Extract the (x, y) coordinate from the center of the cell holding the provided text.  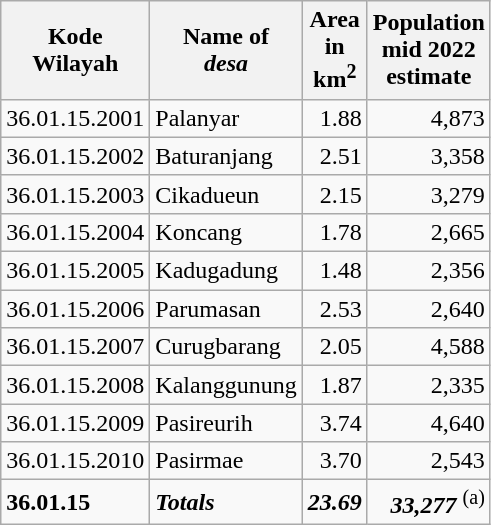
4,588 (428, 347)
Pasireurih (226, 423)
36.01.15.2002 (76, 156)
36.01.15.2001 (76, 118)
Koncang (226, 232)
23.69 (334, 502)
2,543 (428, 461)
3.74 (334, 423)
Kadugadung (226, 271)
2,356 (428, 271)
2.05 (334, 347)
1.88 (334, 118)
Populationmid 2022estimate (428, 50)
Totals (226, 502)
Parumasan (226, 309)
Kode Wilayah (76, 50)
Name of desa (226, 50)
2.51 (334, 156)
2.53 (334, 309)
36.01.15 (76, 502)
Pasirmae (226, 461)
1.87 (334, 385)
3,279 (428, 194)
36.01.15.2008 (76, 385)
Baturanjang (226, 156)
36.01.15.2003 (76, 194)
36.01.15.2007 (76, 347)
Palanyar (226, 118)
36.01.15.2006 (76, 309)
Cikadueun (226, 194)
Kalanggunung (226, 385)
3.70 (334, 461)
33,277 (a) (428, 502)
1.78 (334, 232)
36.01.15.2010 (76, 461)
Area in km2 (334, 50)
2,335 (428, 385)
2,640 (428, 309)
Curugbarang (226, 347)
36.01.15.2004 (76, 232)
36.01.15.2009 (76, 423)
2,665 (428, 232)
1.48 (334, 271)
4,640 (428, 423)
3,358 (428, 156)
36.01.15.2005 (76, 271)
4,873 (428, 118)
2.15 (334, 194)
